Locate the cell with the specified text and output its [x, y] center coordinate. 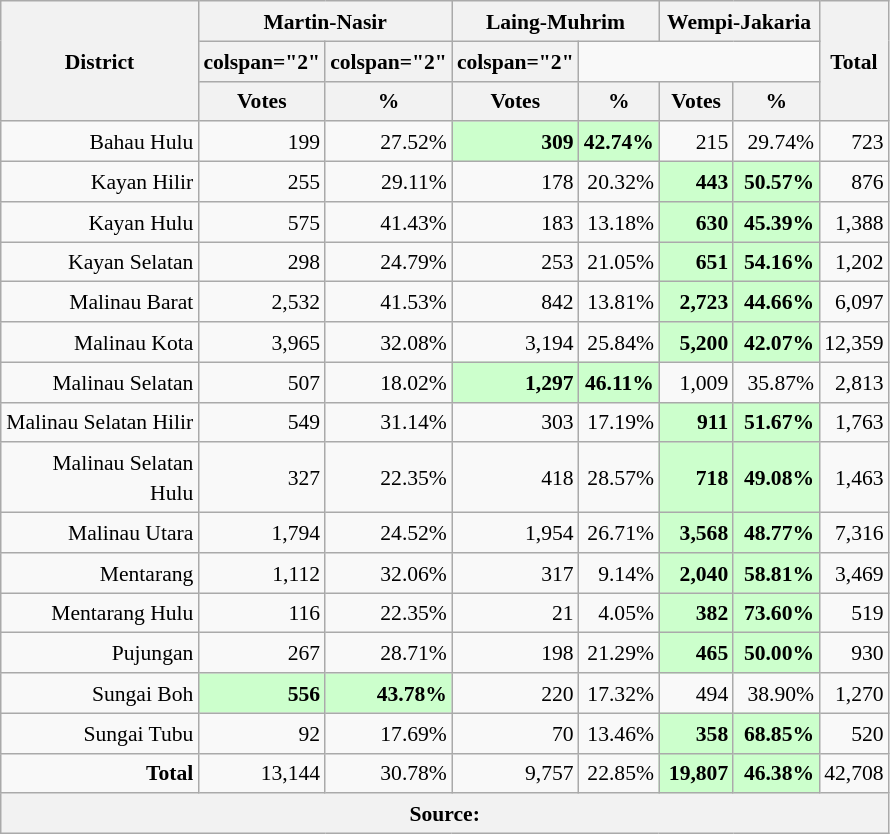
303 [516, 422]
Sungai Tubu [100, 733]
13.81% [619, 302]
418 [516, 478]
Malinau Utara [100, 533]
Kayan Selatan [100, 262]
Mentarang [100, 573]
46.11% [619, 382]
9.14% [619, 573]
Sungai Boh [100, 693]
382 [696, 613]
Wempi-Jakaria [739, 21]
Malinau Selatan Hulu [100, 478]
26.71% [619, 533]
255 [262, 182]
7,316 [854, 533]
District [100, 61]
Pujungan [100, 653]
38.90% [776, 693]
1,297 [516, 382]
3,194 [516, 342]
21.05% [619, 262]
28.71% [388, 653]
Malinau Selatan Hilir [100, 422]
520 [854, 733]
220 [516, 693]
24.52% [388, 533]
43.78% [388, 693]
21 [516, 613]
68.85% [776, 733]
1,009 [696, 382]
13.46% [619, 733]
3,469 [854, 573]
1,270 [854, 693]
1,763 [854, 422]
42,708 [854, 773]
Mentarang Hulu [100, 613]
44.66% [776, 302]
9,757 [516, 773]
327 [262, 478]
6,097 [854, 302]
651 [696, 262]
49.08% [776, 478]
41.53% [388, 302]
21.29% [619, 653]
17.32% [619, 693]
2,532 [262, 302]
1,112 [262, 573]
Laing-Muhrim [556, 21]
Malinau Kota [100, 342]
519 [854, 613]
549 [262, 422]
358 [696, 733]
46.38% [776, 773]
Kayan Hulu [100, 222]
41.43% [388, 222]
215 [696, 142]
183 [516, 222]
116 [262, 613]
29.11% [388, 182]
Kayan Hilir [100, 182]
12,359 [854, 342]
32.08% [388, 342]
32.06% [388, 573]
465 [696, 653]
309 [516, 142]
54.16% [776, 262]
17.69% [388, 733]
876 [854, 182]
1,794 [262, 533]
911 [696, 422]
1,202 [854, 262]
58.81% [776, 573]
494 [696, 693]
50.57% [776, 182]
22.85% [619, 773]
Malinau Barat [100, 302]
35.87% [776, 382]
2,040 [696, 573]
4.05% [619, 613]
575 [262, 222]
842 [516, 302]
42.74% [619, 142]
45.39% [776, 222]
18.02% [388, 382]
1,463 [854, 478]
30.78% [388, 773]
3,965 [262, 342]
92 [262, 733]
13,144 [262, 773]
178 [516, 182]
19,807 [696, 773]
5,200 [696, 342]
17.19% [619, 422]
70 [516, 733]
Source: [445, 814]
930 [854, 653]
42.07% [776, 342]
28.57% [619, 478]
24.79% [388, 262]
2,723 [696, 302]
507 [262, 382]
31.14% [388, 422]
198 [516, 653]
556 [262, 693]
199 [262, 142]
2,813 [854, 382]
29.74% [776, 142]
27.52% [388, 142]
13.18% [619, 222]
3,568 [696, 533]
253 [516, 262]
25.84% [619, 342]
317 [516, 573]
Malinau Selatan [100, 382]
Martin-Nasir [325, 21]
1,954 [516, 533]
50.00% [776, 653]
443 [696, 182]
723 [854, 142]
51.67% [776, 422]
Bahau Hulu [100, 142]
298 [262, 262]
630 [696, 222]
73.60% [776, 613]
48.77% [776, 533]
20.32% [619, 182]
1,388 [854, 222]
267 [262, 653]
718 [696, 478]
